Provide the (x, y) coordinate of the cell's center where the given text is located.  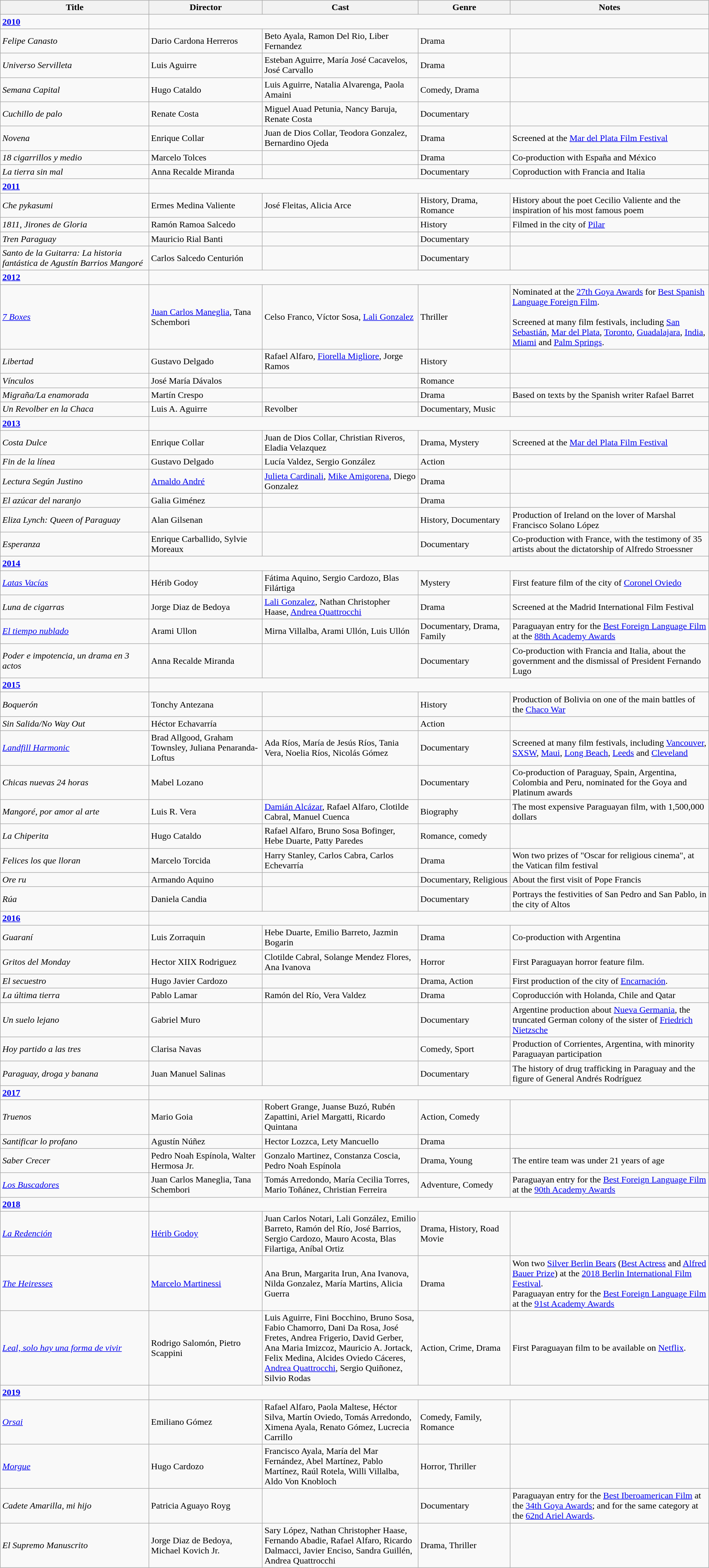
El tiempo nublado (75, 631)
First Paraguayan film to be available on Netflix. (610, 1348)
Lali Gonzalez, Nathan Christopher Haase, Andrea Quattrocchi (340, 607)
Tonchy Antezana (206, 705)
Libertad (75, 361)
Luna de cigarras (75, 607)
Gritos del Monday (75, 962)
Comedy, Sport (464, 1049)
Martín Crespo (206, 395)
Hugo Cardozo (206, 1467)
Pedro Noah Espínola, Walter Hermosa Jr. (206, 1161)
Ramón Ramoa Salcedo (206, 224)
Boquerón (75, 705)
José María Dávalos (206, 381)
Rafael Alfaro, Paola Maltese, Héctor Silva, Martín Oviedo, Tomás Arredondo, Ximena Ayala, Renato Gómez, Lucrecia Carrillo (340, 1422)
Screened at many film festivals, including Vancouver, SXSW, Maui, Long Beach, Leeds and Cleveland (610, 748)
Documentary, Religious (464, 880)
Notes (610, 7)
Hector Lozzca, Lety Mancuello (340, 1141)
The entire team was under 21 years of age (610, 1161)
Thriller (464, 317)
Drama, History, Road Movie (464, 1233)
Rodrigo Salomón, Pietro Scappini (206, 1348)
Un suelo lejano (75, 1020)
Marcelo Martinessi (206, 1283)
Patricia Aguayo Royg (206, 1506)
Paraguayan entry for the Best Foreign Language Film at the 88th Academy Awards (610, 631)
Los Buscadores (75, 1185)
Damián Alcázar, Rafael Alfaro, Clotilde Cabral, Manuel Cuenca (340, 811)
Co-production with Argentina (610, 937)
The Heiresses (75, 1283)
La última tierra (75, 995)
Ana Brun, Margarita Irun, Ana Ivanova, Nilda Gonzalez, María Martins, Alicia Guerra (340, 1283)
Co-production with España and México (610, 157)
Ore ru (75, 880)
El secuestro (75, 981)
Screened at the Madrid International Film Festival (610, 607)
Drama, Young (464, 1161)
Jorge Diaz de Bedoya (206, 607)
Saber Crecer (75, 1161)
Mabel Lozano (206, 782)
1811, Jirones de Gloria (75, 224)
Leal, solo hay una forma de vivir (75, 1348)
Portrays the festivities of San Pedro and San Pablo, in the city of Altos (610, 899)
2014 (75, 563)
Felices los que lloran (75, 860)
Fátima Aquino, Sergio Cardozo, Blas Filártiga (340, 583)
First production of the city of Encarnación. (610, 981)
History, Drama, Romance (464, 205)
Robert Grange, Juanse Buzó, Rubén Zapattini, Ariel Margatti, Ricardo Quintana (340, 1117)
Alan Gilsenan (206, 520)
Enrique Carballido, Sylvie Moreaux (206, 544)
Sary López, Nathan Christopher Haase, Fernando Abadie, Rafael Alfaro, Ricardo Dalmacci, Javier Enciso, Sandra Guillén, Andrea Quattrocchi (340, 1545)
Clarisa Navas (206, 1049)
Lectura Según Justino (75, 481)
Coproducción with Holanda, Chile and Qatar (610, 995)
Mangoré, por amor al arte (75, 811)
Fin de la línea (75, 462)
Romance (464, 381)
Truenos (75, 1117)
18 cigarrillos y medio (75, 157)
Mario Goia (206, 1117)
Che pykasumi (75, 205)
2017 (75, 1093)
Adventure, Comedy (464, 1185)
Based on texts by the Spanish writer Rafael Barret (610, 395)
El azúcar del naranjo (75, 500)
Arnaldo André (206, 481)
Marcelo Tolces (206, 157)
Lucía Valdez, Sergio González (340, 462)
First Paraguayan horror feature film. (610, 962)
Luis A. Aguirre (206, 409)
Tren Paraguay (75, 239)
2019 (75, 1392)
José Fleitas, Alicia Arce (340, 205)
Ada Ríos, María de Jesús Ríos, Tania Vera, Noelia Ríos, Nicolás Gómez (340, 748)
Documentary, Music (464, 409)
Biography (464, 811)
El Supremo Manuscrito (75, 1545)
Co-production with Francia and Italia, about the government and the dismissal of President Fernando Lugo (610, 661)
Hoy partido a las tres (75, 1049)
Esteban Aguirre, María José Cacavelos, José Carvallo (340, 65)
Tomás Arredondo, María Cecilia Torres, Mario Toñánez, Christian Ferreira (340, 1185)
Vínculos (75, 381)
2011 (75, 186)
2010 (75, 22)
Sin Salida/No Way Out (75, 724)
Marcelo Torcida (206, 860)
Chicas nuevas 24 horas (75, 782)
Coproduction with Francia and Italia (610, 172)
Argentine production about Nueva Germania, the truncated German colony of the sister of Friedrich Nietzsche (610, 1020)
Cast (340, 7)
About the first visit of Pope Francis (610, 880)
Semana Capital (75, 90)
Guaraní (75, 937)
Title (75, 7)
Harry Stanley, Carlos Cabra, Carlos Echevarría (340, 860)
Revolber (340, 409)
Carlos Salcedo Centurión (206, 258)
Horror (464, 962)
Migraña/La enamorada (75, 395)
Julieta Cardinali, Mike Amigorena, Diego Gonzalez (340, 481)
Paraguay, droga y banana (75, 1073)
Drama, Action (464, 981)
Celso Franco, Víctor Sosa, Lali Gonzalez (340, 317)
Co-production with France, with the testimony of 35 artists about the dictatorship of Alfredo Stroessner (610, 544)
Santificar lo profano (75, 1141)
Esperanza (75, 544)
Orsai (75, 1422)
Santo de la Guitarra: La historia fantástica de Agustín Barrios Mangoré (75, 258)
Luis Aguirre (206, 65)
Filmed in the city of Pilar (610, 224)
2016 (75, 918)
Héctor Echavarría (206, 724)
2013 (75, 423)
Luis R. Vera (206, 811)
Cuchillo de palo (75, 114)
Hector XIIX Rodriguez (206, 962)
Francisco Ayala, María del Mar Fernández, Abel Martínez, Pablo Martínez, Raúl Rotela, Willi Villalba, Aldo Von Knobloch (340, 1467)
Paraguayan entry for the Best Iberoamerican Film at the 34th Goya Awards; and for the same category at the 62nd Ariel Awards. (610, 1506)
Gonzalo Martinez, Constanza Coscia, Pedro Noah Espínola (340, 1161)
Director (206, 7)
Rafael Alfaro, Bruno Sosa Bofinger, Hebe Duarte, Patty Paredes (340, 836)
Dario Cardona Herreros (206, 41)
Galia Giménez (206, 500)
Won two prizes of "Oscar for religious cinema", at the Vatican film festival (610, 860)
Poder e impotencia, un drama en 3 actos (75, 661)
Drama, Mystery (464, 443)
Paraguayan entry for the Best Foreign Language Film at the 90th Academy Awards (610, 1185)
The history of drug trafficking in Paraguay and the figure of General Andrés Rodríguez (610, 1073)
Horror, Thriller (464, 1467)
Renate Costa (206, 114)
2018 (75, 1204)
Agustín Núñez (206, 1141)
2012 (75, 277)
Latas Vacías (75, 583)
Cadete Amarilla, mi hijo (75, 1506)
Juan de Dios Collar, Teodora Gonzalez, Bernardino Ojeda (340, 138)
Costa Dulce (75, 443)
Luis Zorraquin (206, 937)
Landfill Harmonic (75, 748)
Hugo Javier Cardozo (206, 981)
Jorge Diaz de Bedoya, Michael Kovich Jr. (206, 1545)
La Redención (75, 1233)
Miguel Auad Petunia, Nancy Baruja, Renate Costa (340, 114)
Mirna Villalba, Arami Ullón, Luis Ullón (340, 631)
Romance, comedy (464, 836)
Beto Ayala, Ramon Del Rio, Liber Fernandez (340, 41)
Felipe Canasto (75, 41)
La Chiperita (75, 836)
Production of Bolivia on one of the main battles of the Chaco War (610, 705)
Clotilde Cabral, Solange Mendez Flores, Ana Ivanova (340, 962)
First feature film of the city of Coronel Oviedo (610, 583)
Juan Carlos Notari, Lali González, Emilio Barreto, Ramón del Río, José Barrios, Sergio Cardozo, Mauro Acosta, Blas Filartiga, Aníbal Ortiz (340, 1233)
Eliza Lynch: Queen of Paraguay (75, 520)
Rafael Alfaro, Fiorella Migliore, Jorge Ramos (340, 361)
Mystery (464, 583)
Armando Aquino (206, 880)
Universo Servilleta (75, 65)
Documentary, Drama, Family (464, 631)
Comedy, Family, Romance (464, 1422)
The most expensive Paraguayan film, with 1,500,000 dollars (610, 811)
Pablo Lamar (206, 995)
Un Revolber en la Chaca (75, 409)
Ermes Medina Valiente (206, 205)
Emiliano Gómez (206, 1422)
Ramón del Río, Vera Valdez (340, 995)
Genre (464, 7)
Mauricio Rial Banti (206, 239)
Novena (75, 138)
Luis Aguirre, Natalia Alvarenga, Paola Amaini (340, 90)
7 Boxes (75, 317)
Drama, Thriller (464, 1545)
La tierra sin mal (75, 172)
Morgue (75, 1467)
Brad Allgood, Graham Townsley, Juliana Penaranda-Loftus (206, 748)
Co-production of Paraguay, Spain, Argentina, Colombia and Peru, nominated for the Goya and Platinum awards (610, 782)
Production of Ireland on the lover of Marshal Francisco Solano López (610, 520)
2015 (75, 685)
Juan Manuel Salinas (206, 1073)
History, Documentary (464, 520)
Action, Comedy (464, 1117)
Hebe Duarte, Emilio Barreto, Jazmin Bogarin (340, 937)
Gabriel Muro (206, 1020)
Comedy, Drama (464, 90)
Action, Crime, Drama (464, 1348)
Juan de Dios Collar, Christian Riveros, Eladia Velazquez (340, 443)
Rúa (75, 899)
Daniela Candia (206, 899)
Production of Corrientes, Argentina, with minority Paraguayan participation (610, 1049)
Arami Ullon (206, 631)
History about the poet Cecilio Valiente and the inspiration of his most famous poem (610, 205)
